Return [X, Y] of the center of cell containing provided text 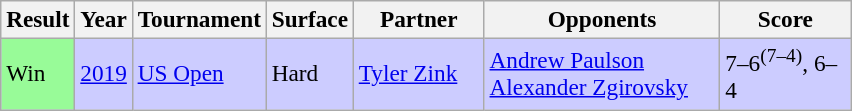
Opponents [602, 19]
Partner [418, 19]
7–6(7–4), 6–4 [786, 74]
US Open [199, 74]
Result [38, 19]
Win [38, 74]
Andrew Paulson Alexander Zgirovsky [602, 74]
Surface [310, 19]
2019 [104, 74]
Score [786, 19]
Hard [310, 74]
Year [104, 19]
Tyler Zink [418, 74]
Tournament [199, 19]
